Scan for the cell matching the given text and deliver its (x, y) coordinate at center. 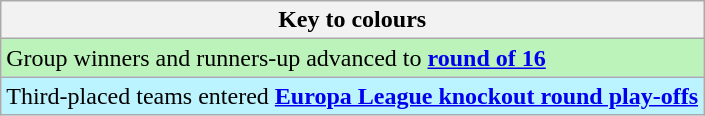
Key to colours (352, 20)
Group winners and runners-up advanced to round of 16 (352, 58)
Third-placed teams entered Europa League knockout round play-offs (352, 96)
